Detect which cell encompasses the target text, then output its [x, y] center coordinate. 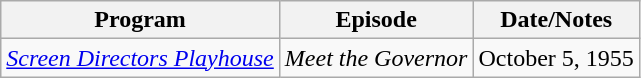
Episode [376, 20]
October 5, 1955 [556, 58]
Meet the Governor [376, 58]
Screen Directors Playhouse [140, 58]
Date/Notes [556, 20]
Program [140, 20]
